Find where the given text appears and provide that cell's center as [X, Y] coordinate. 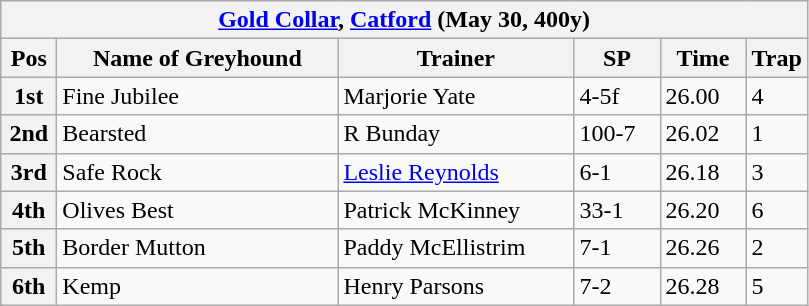
26.02 [703, 134]
26.28 [703, 286]
SP [617, 58]
Pos [29, 58]
Paddy McEllistrim [456, 248]
Leslie Reynolds [456, 172]
100-7 [617, 134]
5th [29, 248]
Time [703, 58]
4th [29, 210]
Kemp [198, 286]
7-2 [617, 286]
6-1 [617, 172]
7-1 [617, 248]
1 [776, 134]
Fine Jubilee [198, 96]
Border Mutton [198, 248]
26.20 [703, 210]
R Bunday [456, 134]
26.26 [703, 248]
3 [776, 172]
Bearsted [198, 134]
Safe Rock [198, 172]
Marjorie Yate [456, 96]
Patrick McKinney [456, 210]
Olives Best [198, 210]
5 [776, 286]
Trainer [456, 58]
2 [776, 248]
Henry Parsons [456, 286]
4-5f [617, 96]
6th [29, 286]
3rd [29, 172]
Trap [776, 58]
2nd [29, 134]
6 [776, 210]
33-1 [617, 210]
Gold Collar, Catford (May 30, 400y) [404, 20]
26.00 [703, 96]
Name of Greyhound [198, 58]
4 [776, 96]
1st [29, 96]
26.18 [703, 172]
